From the cell containing the given text, extract its center point as [x, y] coordinate. 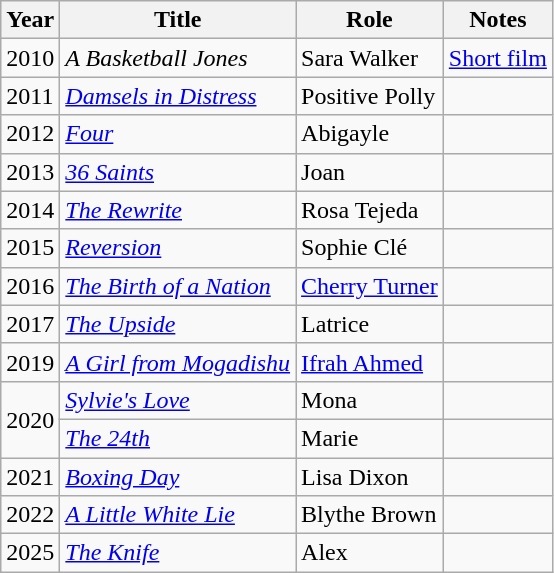
Damsels in Distress [178, 96]
2017 [30, 324]
Marie [370, 438]
Four [178, 134]
Alex [370, 553]
2020 [30, 419]
The Rewrite [178, 210]
2019 [30, 362]
2010 [30, 58]
Reversion [178, 248]
A Girl from Mogadishu [178, 362]
A Little White Lie [178, 515]
Latrice [370, 324]
A Basketball Jones [178, 58]
Joan [370, 172]
2015 [30, 248]
Sylvie's Love [178, 400]
Notes [498, 20]
Sophie Clé [370, 248]
2016 [30, 286]
2025 [30, 553]
2014 [30, 210]
Role [370, 20]
Short film [498, 58]
Mona [370, 400]
Title [178, 20]
Rosa Tejeda [370, 210]
Sara Walker [370, 58]
Boxing Day [178, 477]
The 24th [178, 438]
2013 [30, 172]
The Birth of a Nation [178, 286]
2012 [30, 134]
Lisa Dixon [370, 477]
Positive Polly [370, 96]
Ifrah Ahmed [370, 362]
2021 [30, 477]
Abigayle [370, 134]
36 Saints [178, 172]
Year [30, 20]
2022 [30, 515]
2011 [30, 96]
The Knife [178, 553]
Cherry Turner [370, 286]
Blythe Brown [370, 515]
The Upside [178, 324]
